Provide the (x, y) coordinate of the cell's center where the given text is located.  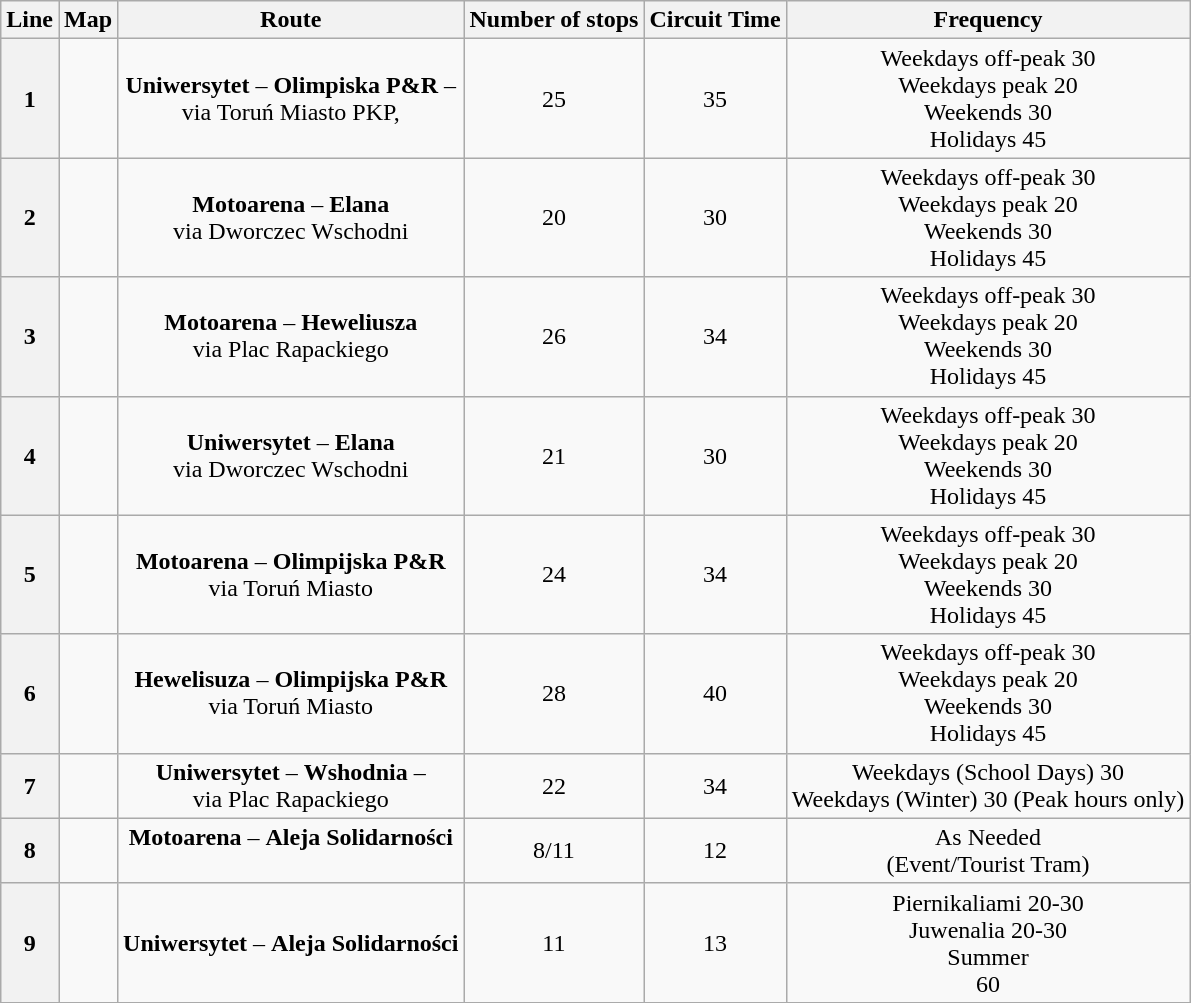
Route (291, 20)
11 (554, 942)
6 (30, 694)
7 (30, 786)
25 (554, 98)
8/11 (554, 850)
26 (554, 336)
Uniwersytet – Aleja Solidarności (291, 942)
Motoarena – Olimpijska P&R via Toruń Miasto (291, 574)
28 (554, 694)
Uniwersytet – Olimpiska P&R – via Toruń Miasto PKP, (291, 98)
Piernikaliami 20-30 Juwenalia 20-30 Summer 60 (988, 942)
22 (554, 786)
As Needed (Event/Tourist Tram) (988, 850)
Number of stops (554, 20)
Motoarena – Elana via Dworczec Wschodni (291, 218)
13 (715, 942)
Uniwersytet – Elanavia Dworczec Wschodni (291, 456)
Line (30, 20)
24 (554, 574)
Frequency (988, 20)
2 (30, 218)
3 (30, 336)
Motoarena – Heweliuszavia Plac Rapackiego (291, 336)
5 (30, 574)
12 (715, 850)
Motoarena – Aleja Solidarności (291, 850)
1 (30, 98)
40 (715, 694)
8 (30, 850)
Hewelisuza – Olimpijska P&Rvia Toruń Miasto (291, 694)
Weekdays (School Days) 30Weekdays (Winter) 30 (Peak hours only) (988, 786)
4 (30, 456)
35 (715, 98)
Map (88, 20)
9 (30, 942)
20 (554, 218)
21 (554, 456)
Circuit Time (715, 20)
Uniwersytet – Wshodnia – via Plac Rapackiego (291, 786)
